Locate the cell with the specified text and output its [X, Y] center coordinate. 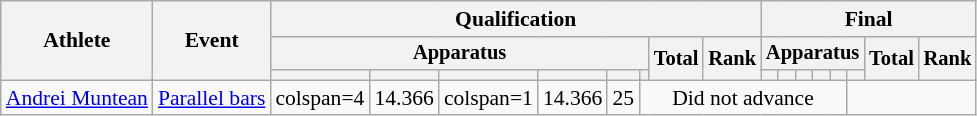
Final [868, 19]
colspan=4 [320, 98]
Parallel bars [212, 98]
Event [212, 40]
25 [623, 98]
colspan=1 [488, 98]
Qualification [516, 19]
Athlete [77, 40]
Did not advance [743, 98]
Andrei Muntean [77, 98]
